Pinpoint the cell where the given text exists, returning its (x, y) midpoint coordinate. 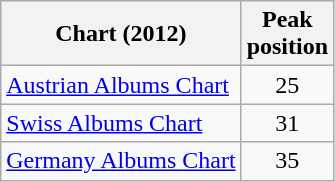
31 (287, 123)
Swiss Albums Chart (121, 123)
Austrian Albums Chart (121, 85)
35 (287, 161)
Peakposition (287, 34)
Germany Albums Chart (121, 161)
Chart (2012) (121, 34)
25 (287, 85)
